Locate the cell with the specified text and output its (X, Y) center coordinate. 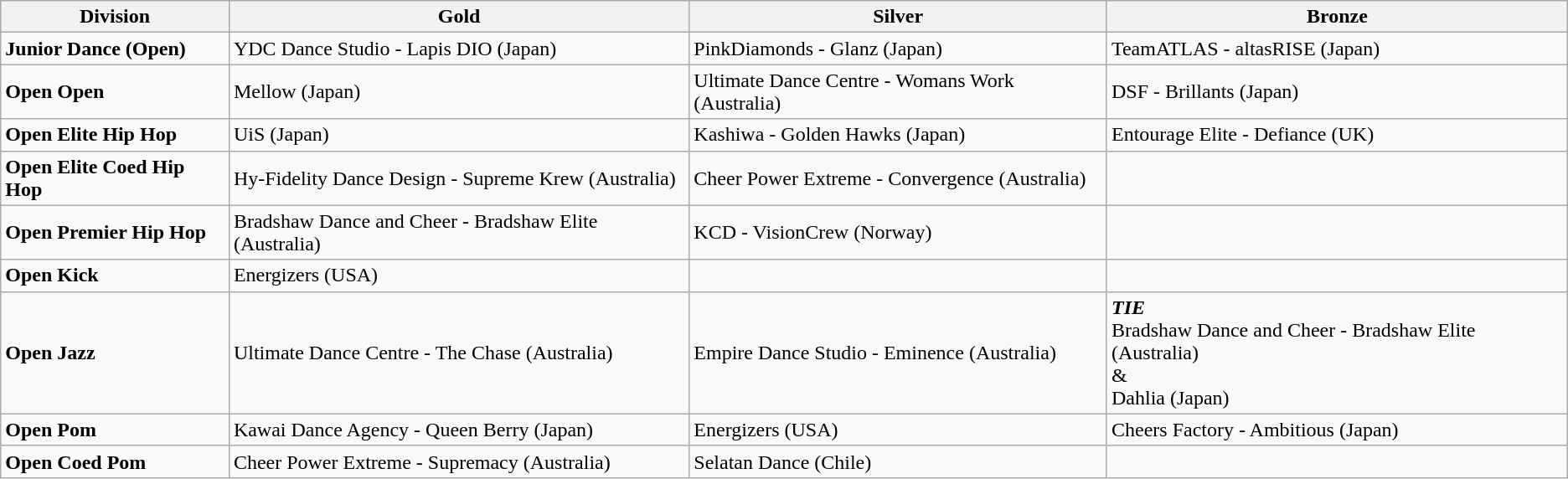
Cheer Power Extreme - Convergence (Australia) (898, 178)
KCD - VisionCrew (Norway) (898, 233)
YDC Dance Studio - Lapis DIO (Japan) (459, 49)
Open Open (116, 92)
Bronze (1337, 17)
Ultimate Dance Centre - Womans Work (Australia) (898, 92)
TIEBradshaw Dance and Cheer - Bradshaw Elite (Australia)&Dahlia (Japan) (1337, 353)
Hy-Fidelity Dance Design - Supreme Krew (Australia) (459, 178)
Open Kick (116, 276)
Cheers Factory - Ambitious (Japan) (1337, 430)
Ultimate Dance Centre - The Chase (Australia) (459, 353)
Open Coed Pom (116, 461)
Mellow (Japan) (459, 92)
Junior Dance (Open) (116, 49)
Open Jazz (116, 353)
Silver (898, 17)
TeamATLAS - altasRISE (Japan) (1337, 49)
Open Elite Coed Hip Hop (116, 178)
Open Elite Hip Hop (116, 135)
Gold (459, 17)
Bradshaw Dance and Cheer - Bradshaw Elite (Australia) (459, 233)
Empire Dance Studio - Eminence (Australia) (898, 353)
Open Premier Hip Hop (116, 233)
Division (116, 17)
Open Pom (116, 430)
PinkDiamonds - Glanz (Japan) (898, 49)
UiS (Japan) (459, 135)
Entourage Elite - Defiance (UK) (1337, 135)
Kawai Dance Agency - Queen Berry (Japan) (459, 430)
Kashiwa - Golden Hawks (Japan) (898, 135)
Selatan Dance (Chile) (898, 461)
Cheer Power Extreme - Supremacy (Australia) (459, 461)
DSF - Brillants (Japan) (1337, 92)
